Determine the [X, Y] coordinate at the center of the cell enclosing the given text.  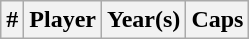
# [12, 20]
Year(s) [144, 20]
Player [63, 20]
Caps [218, 20]
